Capture the cell that displays the provided text and extract its (x, y) central coordinate. 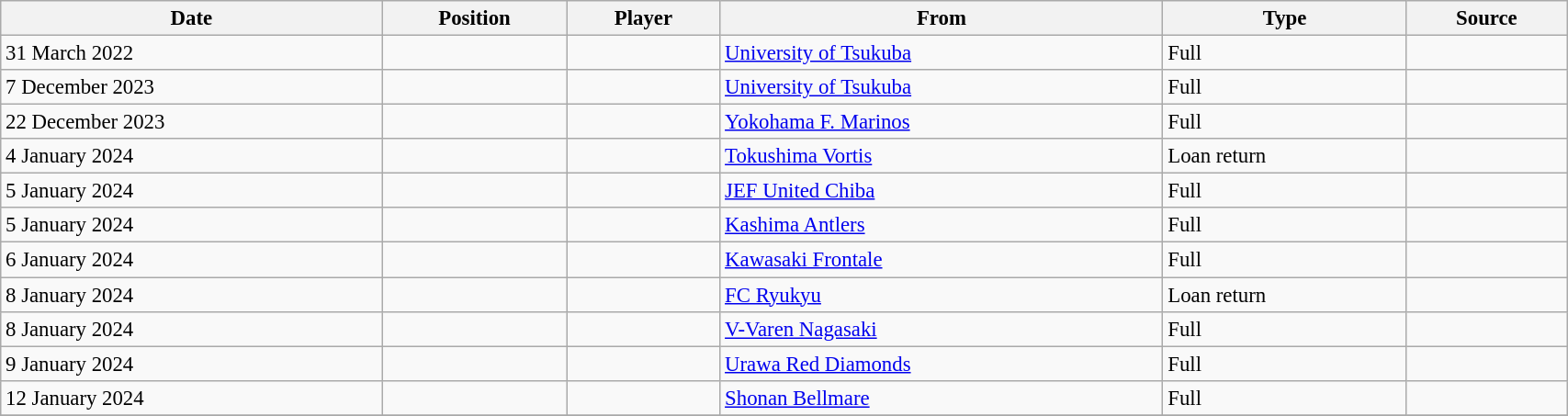
V-Varen Nagasaki (942, 329)
Shonan Bellmare (942, 398)
22 December 2023 (191, 122)
Source (1486, 18)
9 January 2024 (191, 364)
Position (474, 18)
7 December 2023 (191, 87)
JEF United Chiba (942, 191)
Kawasaki Frontale (942, 260)
Type (1284, 18)
FC Ryukyu (942, 295)
Kashima Antlers (942, 225)
Tokushima Vortis (942, 156)
Player (643, 18)
Urawa Red Diamonds (942, 364)
Yokohama F. Marinos (942, 122)
31 March 2022 (191, 53)
From (942, 18)
4 January 2024 (191, 156)
6 January 2024 (191, 260)
Date (191, 18)
12 January 2024 (191, 398)
